Scan for the cell matching the given text and deliver its (x, y) coordinate at center. 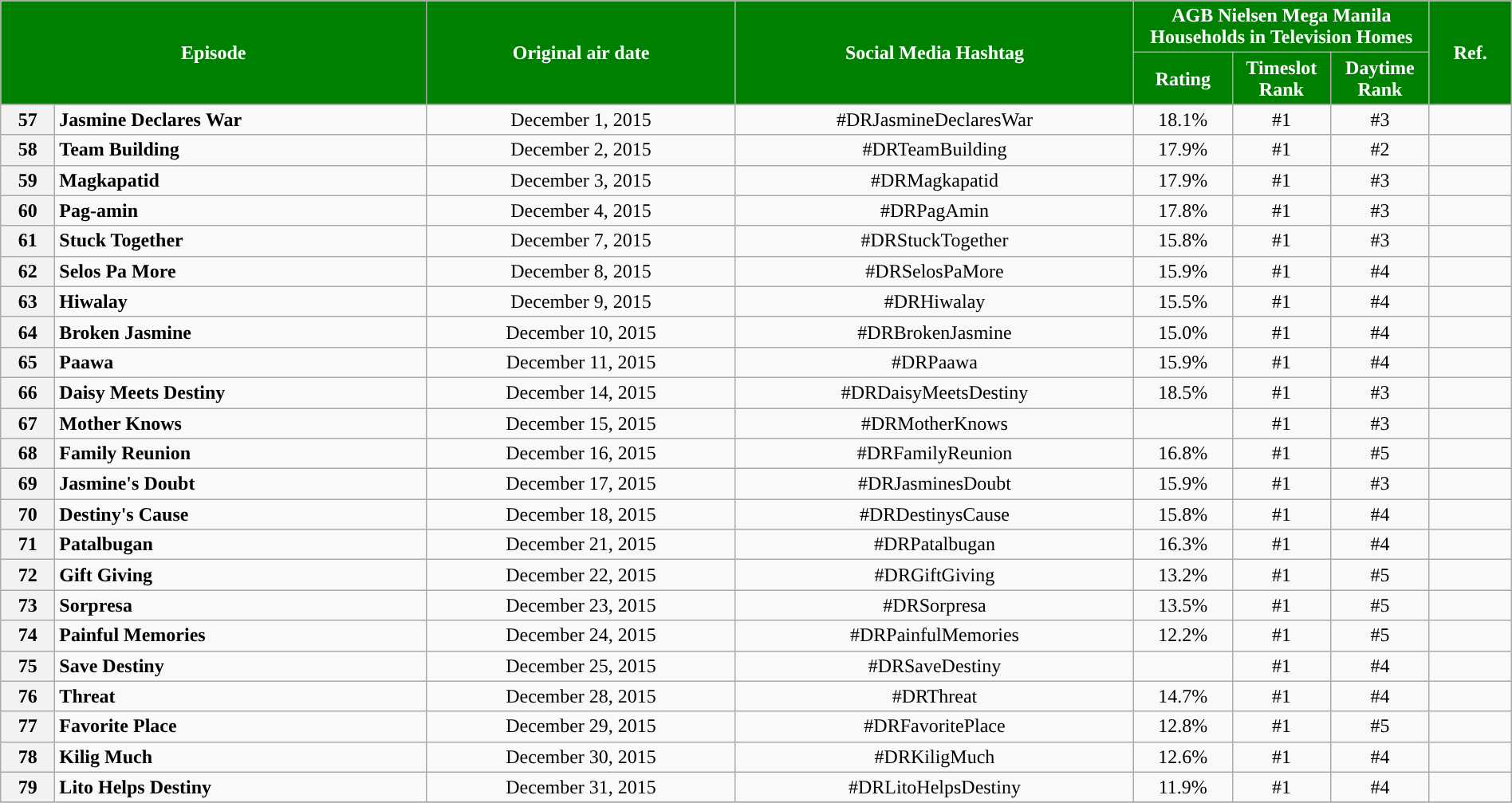
12.8% (1183, 726)
Magkapatid (241, 180)
Original air date (581, 53)
18.1% (1183, 120)
Patalbugan (241, 545)
December 28, 2015 (581, 696)
61 (28, 241)
11.9% (1183, 787)
#DRPainfulMemories (935, 636)
December 16, 2015 (581, 454)
December 15, 2015 (581, 423)
Save Destiny (241, 666)
#DRPagAmin (935, 211)
December 31, 2015 (581, 787)
70 (28, 514)
Rating (1183, 78)
Daytime Rank (1380, 78)
#DRJasmineDeclaresWar (935, 120)
Family Reunion (241, 454)
Lito Helps Destiny (241, 787)
December 25, 2015 (581, 666)
68 (28, 454)
#2 (1380, 150)
15.5% (1183, 301)
#DRThreat (935, 696)
#DRPatalbugan (935, 545)
AGB Nielsen Mega Manila Households in Television Homes (1282, 27)
63 (28, 301)
#DRMotherKnows (935, 423)
Favorite Place (241, 726)
Broken Jasmine (241, 332)
Ref. (1471, 53)
December 1, 2015 (581, 120)
73 (28, 605)
December 4, 2015 (581, 211)
69 (28, 484)
64 (28, 332)
December 29, 2015 (581, 726)
65 (28, 362)
Hiwalay (241, 301)
Episode (214, 53)
December 18, 2015 (581, 514)
December 23, 2015 (581, 605)
#DRStuckTogether (935, 241)
Kilig Much (241, 757)
#DRHiwalay (935, 301)
76 (28, 696)
December 8, 2015 (581, 271)
#DRMagkapatid (935, 180)
December 21, 2015 (581, 545)
77 (28, 726)
December 24, 2015 (581, 636)
71 (28, 545)
#DRDestinysCause (935, 514)
58 (28, 150)
#DRPaawa (935, 362)
#DRSorpresa (935, 605)
December 9, 2015 (581, 301)
Gift Giving (241, 575)
#DRLitoHelpsDestiny (935, 787)
13.2% (1183, 575)
18.5% (1183, 392)
December 14, 2015 (581, 392)
#DRDaisyMeetsDestiny (935, 392)
Jasmine's Doubt (241, 484)
17.8% (1183, 211)
15.0% (1183, 332)
December 22, 2015 (581, 575)
16.3% (1183, 545)
62 (28, 271)
Social Media Hashtag (935, 53)
#DRFamilyReunion (935, 454)
#DRSelosPaMore (935, 271)
79 (28, 787)
December 2, 2015 (581, 150)
Selos Pa More (241, 271)
Sorpresa (241, 605)
#DRKiligMuch (935, 757)
14.7% (1183, 696)
#DRFavoritePlace (935, 726)
Painful Memories (241, 636)
Team Building (241, 150)
#DRTeamBuilding (935, 150)
13.5% (1183, 605)
75 (28, 666)
Mother Knows (241, 423)
Timeslot Rank (1282, 78)
December 17, 2015 (581, 484)
78 (28, 757)
16.8% (1183, 454)
Pag-amin (241, 211)
#DRJasminesDoubt (935, 484)
Daisy Meets Destiny (241, 392)
59 (28, 180)
December 30, 2015 (581, 757)
72 (28, 575)
December 10, 2015 (581, 332)
Paawa (241, 362)
December 7, 2015 (581, 241)
Jasmine Declares War (241, 120)
12.6% (1183, 757)
#DRSaveDestiny (935, 666)
#DRBrokenJasmine (935, 332)
December 11, 2015 (581, 362)
December 3, 2015 (581, 180)
Destiny's Cause (241, 514)
60 (28, 211)
66 (28, 392)
67 (28, 423)
57 (28, 120)
Threat (241, 696)
Stuck Together (241, 241)
74 (28, 636)
12.2% (1183, 636)
#DRGiftGiving (935, 575)
